Return the [X, Y] coordinate for the center point of the cell that contains the specified text.  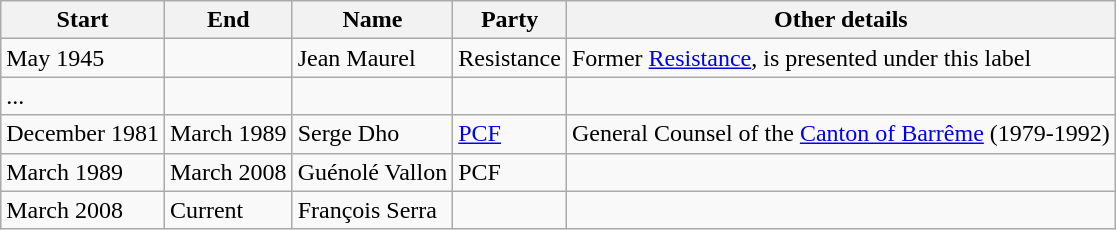
Resistance [510, 58]
Current [228, 210]
Other details [840, 20]
Former Resistance, is presented under this label [840, 58]
Jean Maurel [372, 58]
May 1945 [83, 58]
Start [83, 20]
Name [372, 20]
Serge Dho [372, 134]
François Serra [372, 210]
Guénolé Vallon [372, 172]
End [228, 20]
General Counsel of the Canton of Barrême (1979-1992) [840, 134]
... [83, 96]
Party [510, 20]
December 1981 [83, 134]
